Capture the cell that displays the provided text and extract its (X, Y) central coordinate. 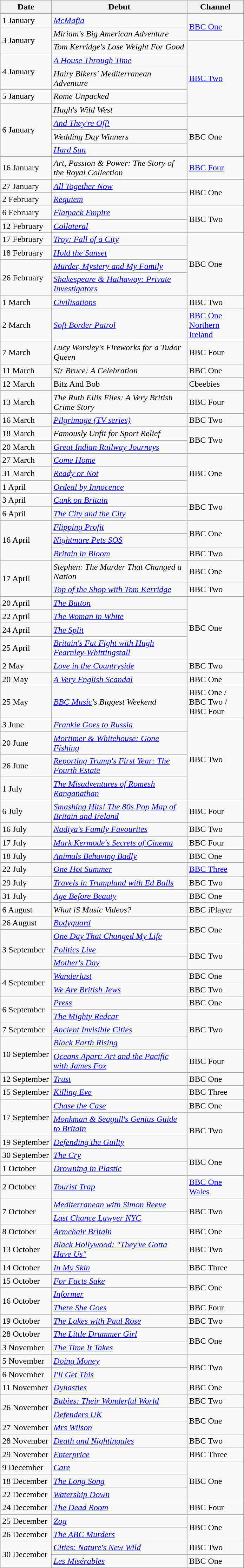
Drowning in Plastic (119, 1168)
Shakespeare & Hathaway: Private Investigators (119, 284)
25 May (26, 702)
18 July (26, 856)
We Are British Jews (119, 990)
27 March (26, 460)
One Hot Summer (119, 869)
6 April (26, 514)
12 September (26, 1079)
Hairy Bikers' Mediterranean Adventure (119, 79)
All Together Now (119, 186)
15 October (26, 1281)
Lucy Worsley's Fireworks for a Tudor Queen (119, 353)
29 July (26, 883)
14 October (26, 1268)
Rome Unpacked (119, 96)
The Split (119, 630)
Bodyguard (119, 923)
26 December (26, 1534)
The Mighty Redcar (119, 1016)
Ready or Not (119, 474)
Britain's Fat Fight with Hugh Fearnley-Whittingstall (119, 648)
1 July (26, 789)
Cunk on Britain (119, 500)
BBC One Wales (216, 1186)
Flipping Profit (119, 527)
2 May (26, 666)
Defending the Guilty (119, 1142)
11 November (26, 1387)
28 November (26, 1441)
25 April (26, 648)
6 July (26, 811)
Killing Eve (119, 1092)
Black Hollywood: "They've Gotta Have Us" (119, 1249)
31 March (26, 474)
Famously Unfit for Sport Relief (119, 433)
Debut (119, 7)
In My Skin (119, 1268)
7 March (26, 353)
16 July (26, 829)
1 January (26, 20)
Wanderlust (119, 976)
One Day That Changed My Life (119, 936)
Last Chance Lawyer NYC (119, 1218)
Great Indian Railway Journeys (119, 447)
3 September (26, 949)
And They're Off! (119, 123)
7 October (26, 1211)
16 April (26, 540)
29 November (26, 1454)
I'll Get This (119, 1374)
Enterprice (119, 1454)
Ordeal by Innocence (119, 487)
BBC iPlayer (216, 909)
McMafia (119, 20)
A House Through Time (119, 60)
18 March (26, 433)
30 December (26, 1554)
3 November (26, 1348)
The Ruth Ellis Files: A Very British Crime Story (119, 402)
11 March (26, 371)
16 January (26, 168)
10 September (26, 1054)
Frankie Goes to Russia (119, 725)
Mrs Wilson (119, 1428)
20 April (26, 603)
Sir Bruce: A Celebration (119, 371)
Nadiya's Family Favourites (119, 829)
27 January (26, 186)
What iS Music Videos? (119, 909)
Hold the Sunset (119, 253)
The Little Drummer Girl (119, 1334)
18 December (26, 1481)
1 March (26, 302)
Reporting Trump's First Year: The Fourth Estate (119, 766)
Care (119, 1468)
Oceans Apart: Art and the Pacific with James Fox (119, 1061)
BBC One Northern Ireland (216, 325)
12 February (26, 226)
The Time It Takes (119, 1348)
19 September (26, 1142)
Age Before Beauty (119, 896)
Mediterranean with Simon Reeve (119, 1205)
12 March (26, 384)
26 August (26, 923)
Troy: Fall of a City (119, 239)
15 September (26, 1092)
Pilgrimage (TV series) (119, 420)
31 July (26, 896)
30 September (26, 1155)
Stephen: The Murder That Changed a Nation (119, 571)
Trust (119, 1079)
20 June (26, 743)
The Button (119, 603)
Animals Behaving Badly (119, 856)
Black Earth Rising (119, 1043)
Mother's Day (119, 963)
19 October (26, 1321)
Dynasties (119, 1387)
Art, Passion & Power: The Story of the Royal Collection (119, 168)
26 June (26, 766)
2 March (26, 325)
Mark Kermode's Secrets of Cinema (119, 843)
Come Home (119, 460)
13 October (26, 1249)
7 September (26, 1030)
Murder, Mystery and My Family (119, 266)
Defenders UK (119, 1414)
16 October (26, 1301)
26 November (26, 1407)
Smashing Hits! The 80s Pop Map of Britain and Ireland (119, 811)
Tourist Trap (119, 1186)
24 April (26, 630)
The Lakes with Paul Rose (119, 1321)
24 December (26, 1508)
28 October (26, 1334)
6 September (26, 1010)
Collateral (119, 226)
Miriam's Big American Adventure (119, 34)
17 July (26, 843)
2 February (26, 199)
20 May (26, 679)
1 October (26, 1168)
Monkman & Seagull's Genius Guide to Britain (119, 1124)
Informer (119, 1294)
For Facts Sake (119, 1281)
Requiem (119, 199)
3 April (26, 500)
22 July (26, 869)
27 November (26, 1428)
Britain in Bloom (119, 554)
6 November (26, 1374)
Civilisations (119, 302)
Hugh's Wild West (119, 110)
The Long Song (119, 1481)
2 October (26, 1186)
Cities: Nature's New Wild (119, 1548)
Bitz And Bob (119, 384)
6 January (26, 130)
The Woman in White (119, 616)
6 February (26, 213)
BBC One / BBC Two / BBC Four (216, 702)
BBC Music's Biggest Weekend (119, 702)
Death and Nightingales (119, 1441)
Nightmare Pets SOS (119, 540)
Cbeebies (216, 384)
3 January (26, 40)
There She Goes (119, 1308)
Wedding Day Winners (119, 136)
Love in the Countryside (119, 666)
3 June (26, 725)
1 April (26, 487)
The City and the City (119, 514)
Les Misérables (119, 1561)
Flatpack Empire (119, 213)
Top of the Shop with Tom Kerridge (119, 590)
Tom Kerridge's Lose Weight For Good (119, 47)
26 February (26, 278)
Ancient Invisible Cities (119, 1030)
17 September (26, 1117)
16 March (26, 420)
18 February (26, 253)
Armchair Britain (119, 1231)
Zog (119, 1521)
Chase the Case (119, 1106)
Date (26, 7)
Travels in Trumpland with Ed Balls (119, 883)
22 December (26, 1494)
6 August (26, 909)
Politics Live (119, 950)
Channel (216, 7)
13 March (26, 402)
Hard Sun (119, 150)
4 September (26, 983)
Soft Border Patrol (119, 325)
8 October (26, 1231)
20 March (26, 447)
Doing Money (119, 1361)
The Misadventures of Romesh Ranganathan (119, 789)
Mortimer & Whitehouse: Gone Fishing (119, 743)
25 December (26, 1521)
5 November (26, 1361)
22 April (26, 616)
17 February (26, 239)
A Very English Scandal (119, 679)
4 January (26, 72)
Press (119, 1003)
Watership Down (119, 1494)
Babies: Their Wonderful World (119, 1401)
The Dead Room (119, 1508)
The Cry (119, 1155)
The ABC Murders (119, 1534)
5 January (26, 96)
9 December (26, 1468)
17 April (26, 578)
